Extract the (X, Y) coordinate from the center of the cell holding the provided text.  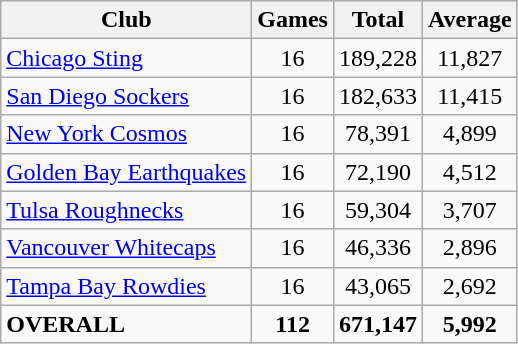
Games (293, 20)
Average (470, 20)
Chicago Sting (126, 58)
59,304 (378, 210)
2,896 (470, 248)
46,336 (378, 248)
4,512 (470, 172)
72,190 (378, 172)
Total (378, 20)
3,707 (470, 210)
4,899 (470, 134)
Tulsa Roughnecks (126, 210)
Vancouver Whitecaps (126, 248)
11,415 (470, 96)
Golden Bay Earthquakes (126, 172)
5,992 (470, 324)
2,692 (470, 286)
43,065 (378, 286)
Club (126, 20)
182,633 (378, 96)
New York Cosmos (126, 134)
671,147 (378, 324)
San Diego Sockers (126, 96)
11,827 (470, 58)
189,228 (378, 58)
Tampa Bay Rowdies (126, 286)
OVERALL (126, 324)
78,391 (378, 134)
112 (293, 324)
